Detect which cell encompasses the target text, then output its [X, Y] center coordinate. 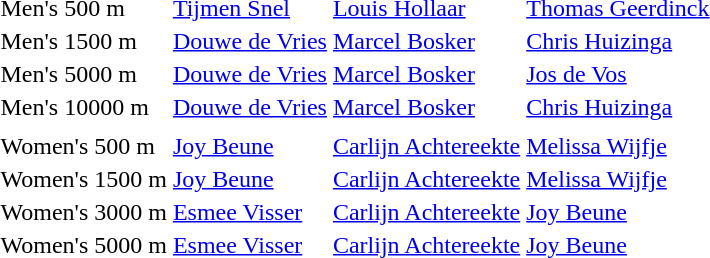
Esmee Visser [250, 212]
